Return the (X, Y) coordinate for the center point of the cell that contains the specified text.  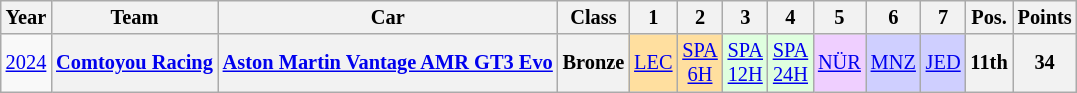
Bronze (594, 63)
2024 (26, 63)
LEC (653, 63)
11th (990, 63)
Car (388, 17)
1 (653, 17)
NÜR (840, 63)
34 (1045, 63)
4 (790, 17)
7 (944, 17)
SPA24H (790, 63)
Team (134, 17)
SPA12H (746, 63)
6 (894, 17)
Class (594, 17)
Comtoyou Racing (134, 63)
5 (840, 17)
Points (1045, 17)
SPA6H (700, 63)
Pos. (990, 17)
Year (26, 17)
MNZ (894, 63)
Aston Martin Vantage AMR GT3 Evo (388, 63)
3 (746, 17)
JED (944, 63)
2 (700, 17)
